Scan for the cell matching the given text and deliver its (X, Y) coordinate at center. 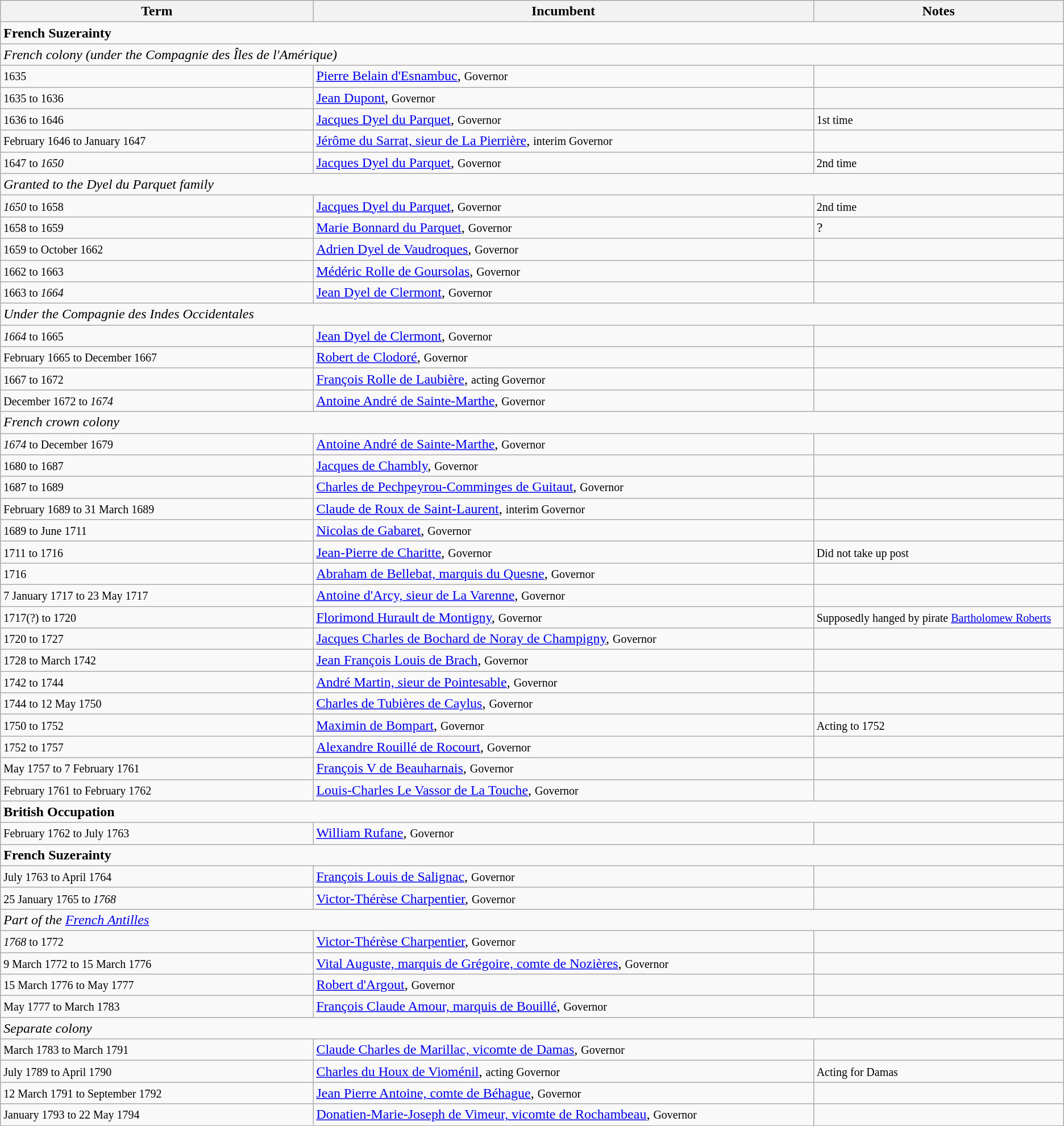
Vital Auguste, marquis de Grégoire, comte de Nozières, Governor (563, 963)
1687 to 1689 (157, 487)
? (938, 227)
February 1689 to 31 March 1689 (157, 509)
July 1789 to April 1790 (157, 1071)
Separate colony (532, 1028)
François Louis de Salignac, Governor (563, 876)
February 1665 to December 1667 (157, 358)
Marie Bonnard du Parquet, Governor (563, 227)
December 1672 to 1674 (157, 401)
1768 to 1772 (157, 941)
1717(?) to 1720 (157, 617)
British Occupation (532, 812)
French colony (under the Compagnie des Îles de l'Amérique) (532, 55)
1647 to 1650 (157, 163)
Jean Dupont, Governor (563, 98)
Florimond Hurault de Montigny, Governor (563, 617)
Abraham de Bellebat, marquis du Quesne, Governor (563, 574)
1658 to 1659 (157, 227)
André Martin, sieur de Pointesable, Governor (563, 682)
1662 to 1663 (157, 271)
Did not take up post (938, 552)
1711 to 1716 (157, 552)
1752 to 1757 (157, 747)
9 March 1772 to 15 March 1776 (157, 963)
Charles de Pechpeyrou-Comminges de Guitaut, Governor (563, 487)
Term (157, 11)
Jean Pierre Antoine, comte de Béhague, Governor (563, 1093)
William Rufane, Governor (563, 833)
1674 to December 1679 (157, 444)
1750 to 1752 (157, 725)
May 1777 to March 1783 (157, 1007)
1744 to 12 May 1750 (157, 704)
1635 (157, 76)
1689 to June 1711 (157, 530)
12 March 1791 to September 1792 (157, 1093)
February 1761 to February 1762 (157, 790)
Jacques de Chambly, Governor (563, 466)
May 1757 to 7 February 1761 (157, 768)
March 1783 to March 1791 (157, 1050)
15 March 1776 to May 1777 (157, 985)
Jean-Pierre de Charitte, Governor (563, 552)
Under the Compagnie des Indes Occidentales (532, 314)
1667 to 1672 (157, 379)
Pierre Belain d'Esnambuc, Governor (563, 76)
Antoine d'Arcy, sieur de La Varenne, Governor (563, 595)
Louis-Charles Le Vassor de La Touche, Governor (563, 790)
1st time (938, 119)
Robert de Clodoré, Governor (563, 358)
Jean François Louis de Brach, Governor (563, 660)
Jacques Charles de Bochard de Noray de Champigny, Governor (563, 639)
1742 to 1744 (157, 682)
1728 to March 1742 (157, 660)
Donatien-Marie-Joseph de Vimeur, vicomte de Rochambeau, Governor (563, 1115)
French crown colony (532, 422)
7 January 1717 to 23 May 1717 (157, 595)
25 January 1765 to 1768 (157, 898)
Claude Charles de Marillac, vicomte de Damas, Governor (563, 1050)
Granted to the Dyel du Parquet family (532, 184)
1663 to 1664 (157, 293)
Incumbent (563, 11)
Médéric Rolle de Goursolas, Governor (563, 271)
1680 to 1687 (157, 466)
Claude de Roux de Saint-Laurent, interim Governor (563, 509)
Charles de Tubières de Caylus, Governor (563, 704)
Part of the French Antilles (532, 920)
1716 (157, 574)
François V de Beauharnais, Governor (563, 768)
February 1762 to July 1763 (157, 833)
Adrien Dyel de Vaudroques, Governor (563, 249)
1664 to 1665 (157, 336)
Notes (938, 11)
January 1793 to 22 May 1794 (157, 1115)
Alexandre Rouillé de Rocourt, Governor (563, 747)
Acting to 1752 (938, 725)
Acting for Damas (938, 1071)
July 1763 to April 1764 (157, 876)
Jérôme du Sarrat, sieur de La Pierrière, interim Governor (563, 141)
François Claude Amour, marquis de Bouillé, Governor (563, 1007)
1659 to October 1662 (157, 249)
Robert d'Argout, Governor (563, 985)
Nicolas de Gabaret, Governor (563, 530)
1636 to 1646 (157, 119)
1650 to 1658 (157, 206)
February 1646 to January 1647 (157, 141)
Supposedly hanged by pirate Bartholomew Roberts (938, 617)
Charles du Houx de Vioménil, acting Governor (563, 1071)
François Rolle de Laubière, acting Governor (563, 379)
1635 to 1636 (157, 98)
Maximin de Bompart, Governor (563, 725)
1720 to 1727 (157, 639)
